Return (x, y) of the center of cell containing provided text 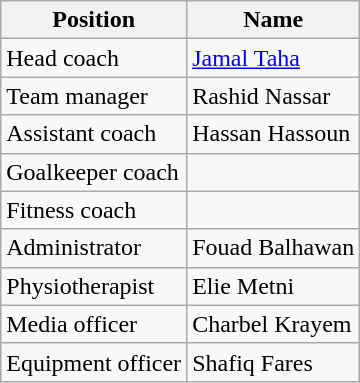
Jamal Taha (274, 58)
Team manager (94, 96)
Media officer (94, 324)
Assistant coach (94, 134)
Fitness coach (94, 210)
Shafiq Fares (274, 362)
Hassan Hassoun (274, 134)
Physiotherapist (94, 286)
Charbel Krayem (274, 324)
Administrator (94, 248)
Elie Metni (274, 286)
Rashid Nassar (274, 96)
Goalkeeper coach (94, 172)
Fouad Balhawan (274, 248)
Equipment officer (94, 362)
Position (94, 20)
Name (274, 20)
Head coach (94, 58)
